Pinpoint the cell where the given text exists, returning its [X, Y] midpoint coordinate. 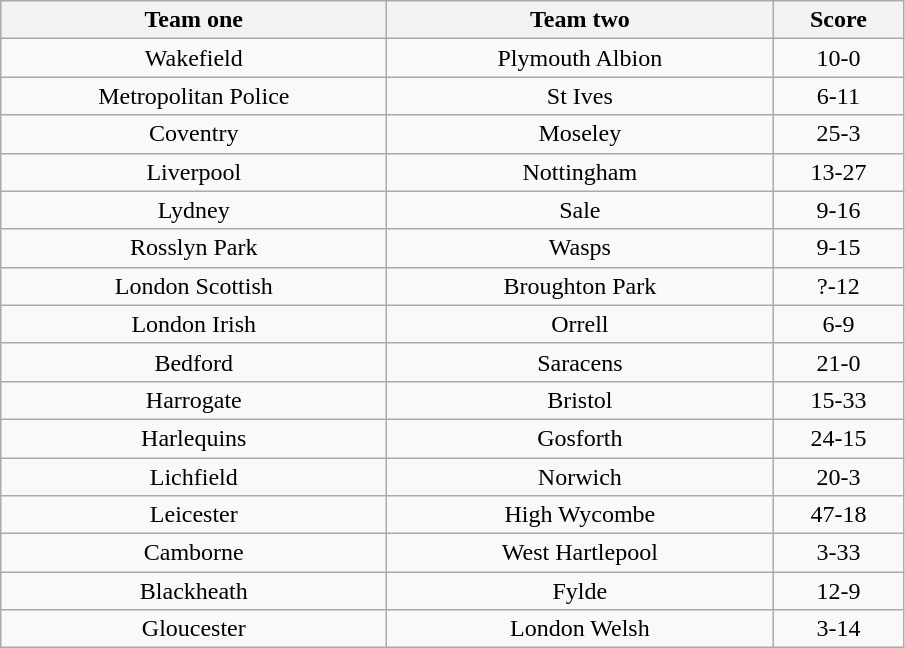
Gosforth [580, 438]
Blackheath [194, 591]
10-0 [838, 58]
Sale [580, 210]
Camborne [194, 553]
Rosslyn Park [194, 248]
Norwich [580, 477]
Gloucester [194, 629]
47-18 [838, 515]
13-27 [838, 172]
9-15 [838, 248]
6-11 [838, 96]
Team one [194, 20]
9-16 [838, 210]
Bristol [580, 400]
?-12 [838, 286]
24-15 [838, 438]
15-33 [838, 400]
Coventry [194, 134]
Wakefield [194, 58]
St Ives [580, 96]
Orrell [580, 324]
Saracens [580, 362]
Plymouth Albion [580, 58]
Nottingham [580, 172]
London Irish [194, 324]
West Hartlepool [580, 553]
Harlequins [194, 438]
Harrogate [194, 400]
6-9 [838, 324]
Lichfield [194, 477]
Liverpool [194, 172]
12-9 [838, 591]
Moseley [580, 134]
Fylde [580, 591]
20-3 [838, 477]
London Scottish [194, 286]
Score [838, 20]
Bedford [194, 362]
Broughton Park [580, 286]
3-33 [838, 553]
21-0 [838, 362]
25-3 [838, 134]
3-14 [838, 629]
Team two [580, 20]
Lydney [194, 210]
Metropolitan Police [194, 96]
Wasps [580, 248]
London Welsh [580, 629]
Leicester [194, 515]
High Wycombe [580, 515]
